Determine the [X, Y] coordinate at the center of the cell enclosing the given text.  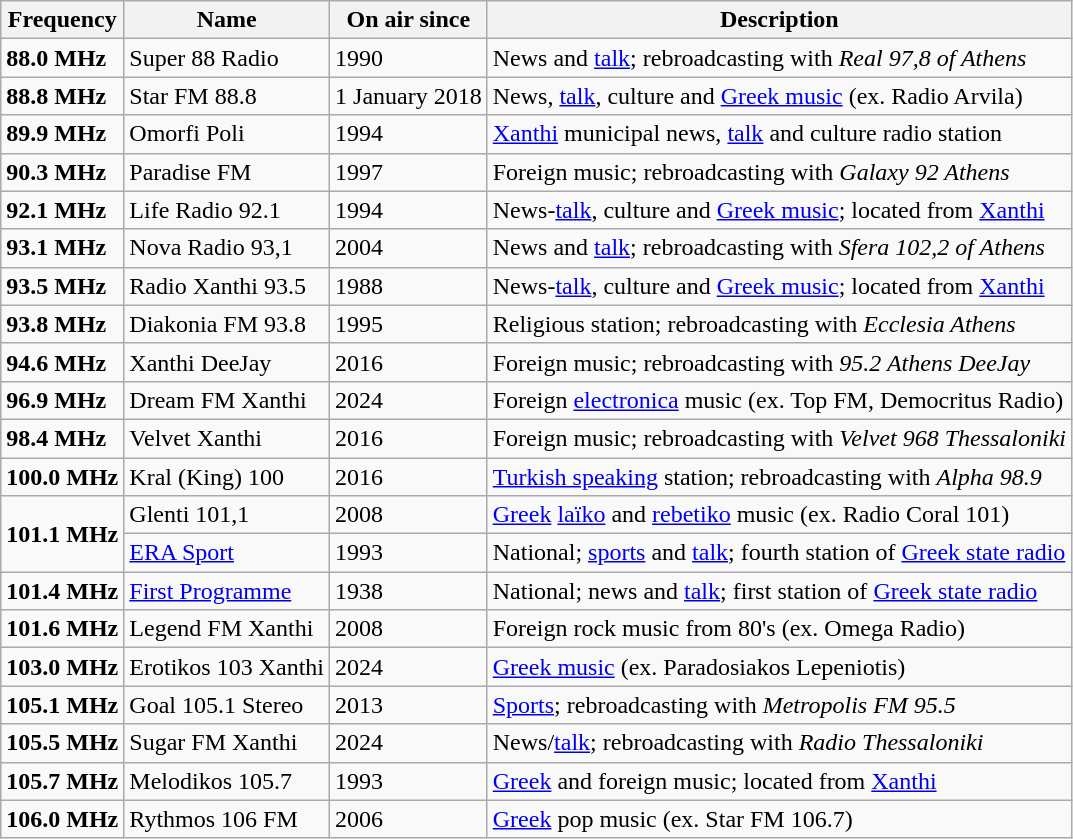
Sugar FM Xanthi [227, 743]
94.6 MHz [62, 362]
Greek and foreign music; located from Xanthi [779, 781]
Dream FM Xanthi [227, 400]
Religious station; rebroadcasting with Ecclesia Athens [779, 324]
Foreign music; rebroadcasting with 95.2 Athens DeeJay [779, 362]
Greek pop music (ex. Star FM 106.7) [779, 819]
Rythmos 106 FM [227, 819]
103.0 MHz [62, 667]
News/talk; rebroadcasting with Radio Thessaloniki [779, 743]
2013 [409, 705]
88.0 MHz [62, 58]
92.1 MHz [62, 210]
Sports; rebroadcasting with Metropolis FM 95.5 [779, 705]
On air since [409, 20]
Super 88 Radio [227, 58]
ERA Sport [227, 553]
2006 [409, 819]
Erotikos 103 Xanthi [227, 667]
Nova Radio 93,1 [227, 248]
Turkish speaking station; rebroadcasting with Alpha 98.9 [779, 477]
Description [779, 20]
Glenti 101,1 [227, 515]
105.5 MHz [62, 743]
1988 [409, 286]
Star FM 88.8 [227, 96]
National; news and talk; first station of Greek state radio [779, 591]
105.1 MHz [62, 705]
News and talk; rebroadcasting with Real 97,8 of Athens [779, 58]
Xanthi municipal news, talk and culture radio station [779, 134]
Radio Xanthi 93.5 [227, 286]
1990 [409, 58]
Velvet Xanthi [227, 438]
Goal 105.1 Stereo [227, 705]
105.7 MHz [62, 781]
Greek music (ex. Paradosiakos Lepeniotis) [779, 667]
Foreign music; rebroadcasting with Velvet 968 Thessaloniki [779, 438]
Melodikos 105.7 [227, 781]
1938 [409, 591]
Foreign music; rebroadcasting with Galaxy 92 Athens [779, 172]
First Programme [227, 591]
Legend FM Xanthi [227, 629]
89.9 MHz [62, 134]
Life Radio 92.1 [227, 210]
Xanthi DeeJay [227, 362]
93.1 MHz [62, 248]
Foreign electronica music (ex. Top FM, Democritus Radio) [779, 400]
Paradise FM [227, 172]
88.8 MHz [62, 96]
101.1 MHz [62, 534]
Frequency [62, 20]
96.9 MHz [62, 400]
National; sports and talk; fourth station of Greek state radio [779, 553]
1997 [409, 172]
Greek laïko and rebetiko music (ex. Radio Coral 101) [779, 515]
90.3 MHz [62, 172]
1 January 2018 [409, 96]
Omorfi Poli [227, 134]
1995 [409, 324]
98.4 MHz [62, 438]
100.0 MHz [62, 477]
Foreign rock music from 80's (ex. Omega Radio) [779, 629]
101.4 MHz [62, 591]
93.5 MHz [62, 286]
106.0 MHz [62, 819]
News and talk; rebroadcasting with Sfera 102,2 of Athens [779, 248]
2004 [409, 248]
93.8 MHz [62, 324]
101.6 MHz [62, 629]
Kral (King) 100 [227, 477]
Diakonia FM 93.8 [227, 324]
Name [227, 20]
News, talk, culture and Greek music (ex. Radio Arvila) [779, 96]
